Determine the [X, Y] coordinate at the center of the cell enclosing the given text.  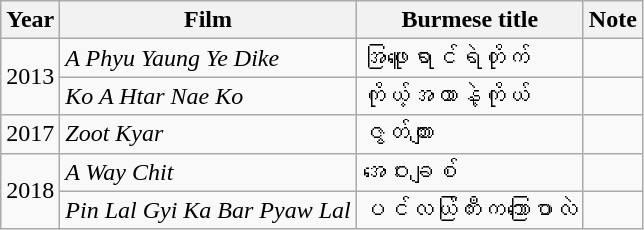
A Way Chit [208, 172]
2017 [30, 134]
အဝေးချစ် [470, 172]
ကိုယ့်အထာနဲ့ကိုယ် [470, 96]
Zoot Kyar [208, 134]
အဖြူရောင်ရဲတိုက် [470, 58]
2018 [30, 191]
2013 [30, 77]
Film [208, 20]
Note [612, 20]
ဇွတ်ကျား [470, 134]
ပင်လယ်ကြီးကဘာပြောလဲ [470, 210]
Year [30, 20]
A Phyu Yaung Ye Dike [208, 58]
Pin Lal Gyi Ka Bar Pyaw Lal [208, 210]
Burmese title [470, 20]
Ko A Htar Nae Ko [208, 96]
